Return the (x, y) coordinate for the center point of the cell that contains the specified text.  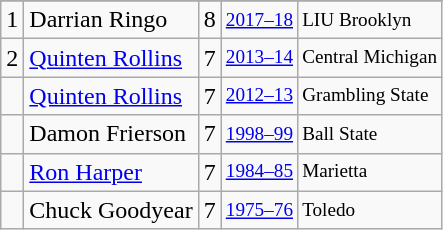
Ball State (370, 134)
2017–18 (259, 20)
2 (12, 58)
Toledo (370, 210)
Grambling State (370, 96)
Chuck Goodyear (111, 210)
2013–14 (259, 58)
Central Michigan (370, 58)
LIU Brooklyn (370, 20)
1 (12, 20)
Damon Frierson (111, 134)
1984–85 (259, 172)
1998–99 (259, 134)
Darrian Ringo (111, 20)
Ron Harper (111, 172)
Marietta (370, 172)
8 (210, 20)
2012–13 (259, 96)
1975–76 (259, 210)
